Scan for the cell matching the given text and deliver its (X, Y) coordinate at center. 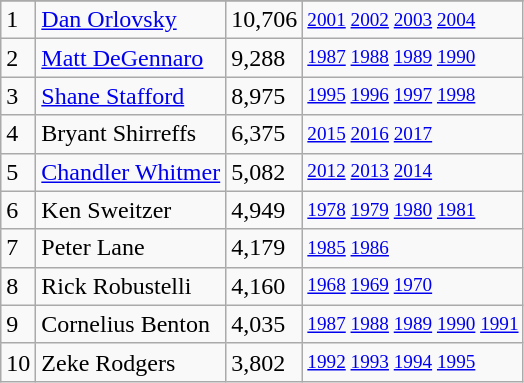
4,179 (264, 248)
4,949 (264, 210)
1985 1986 (413, 248)
3,802 (264, 362)
1987 1988 1989 1990 (413, 58)
4 (18, 134)
10,706 (264, 20)
5 (18, 172)
1 (18, 20)
10 (18, 362)
7 (18, 248)
5,082 (264, 172)
4,160 (264, 286)
6,375 (264, 134)
Ken Sweitzer (131, 210)
8 (18, 286)
2012 2013 2014 (413, 172)
Chandler Whitmer (131, 172)
1992 1993 1994 1995 (413, 362)
9 (18, 324)
Dan Orlovsky (131, 20)
1968 1969 1970 (413, 286)
Peter Lane (131, 248)
1995 1996 1997 1998 (413, 96)
Rick Robustelli (131, 286)
Matt DeGennaro (131, 58)
9,288 (264, 58)
2015 2016 2017 (413, 134)
2001 2002 2003 2004 (413, 20)
3 (18, 96)
1978 1979 1980 1981 (413, 210)
Shane Stafford (131, 96)
Zeke Rodgers (131, 362)
1987 1988 1989 1990 1991 (413, 324)
Bryant Shirreffs (131, 134)
4,035 (264, 324)
2 (18, 58)
Cornelius Benton (131, 324)
6 (18, 210)
8,975 (264, 96)
